Return the (x, y) coordinate for the center point of the cell that contains the specified text.  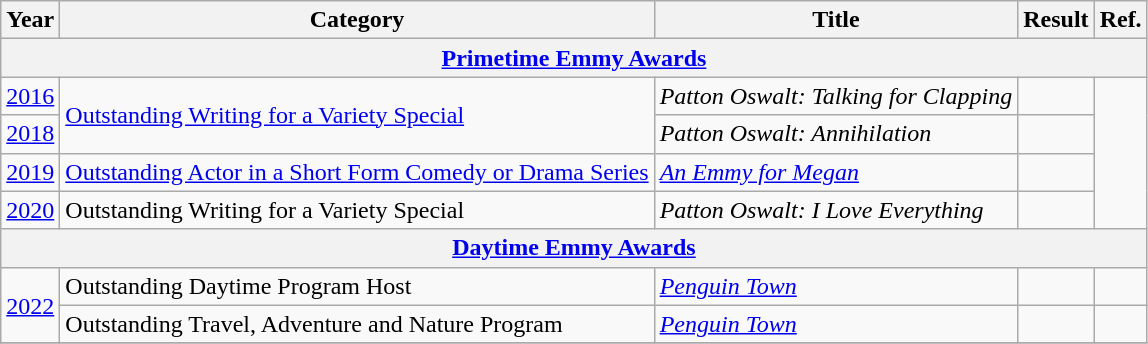
Daytime Emmy Awards (574, 248)
Year (30, 20)
Primetime Emmy Awards (574, 58)
Patton Oswalt: Annihilation (836, 134)
Category (357, 20)
2022 (30, 305)
An Emmy for Megan (836, 172)
2020 (30, 210)
Title (836, 20)
Result (1056, 20)
Patton Oswalt: I Love Everything (836, 210)
Outstanding Travel, Adventure and Nature Program (357, 324)
Ref. (1120, 20)
Patton Oswalt: Talking for Clapping (836, 96)
Outstanding Actor in a Short Form Comedy or Drama Series (357, 172)
2019 (30, 172)
2016 (30, 96)
Outstanding Daytime Program Host (357, 286)
2018 (30, 134)
